Extract the [x, y] coordinate from the center of the cell holding the provided text.  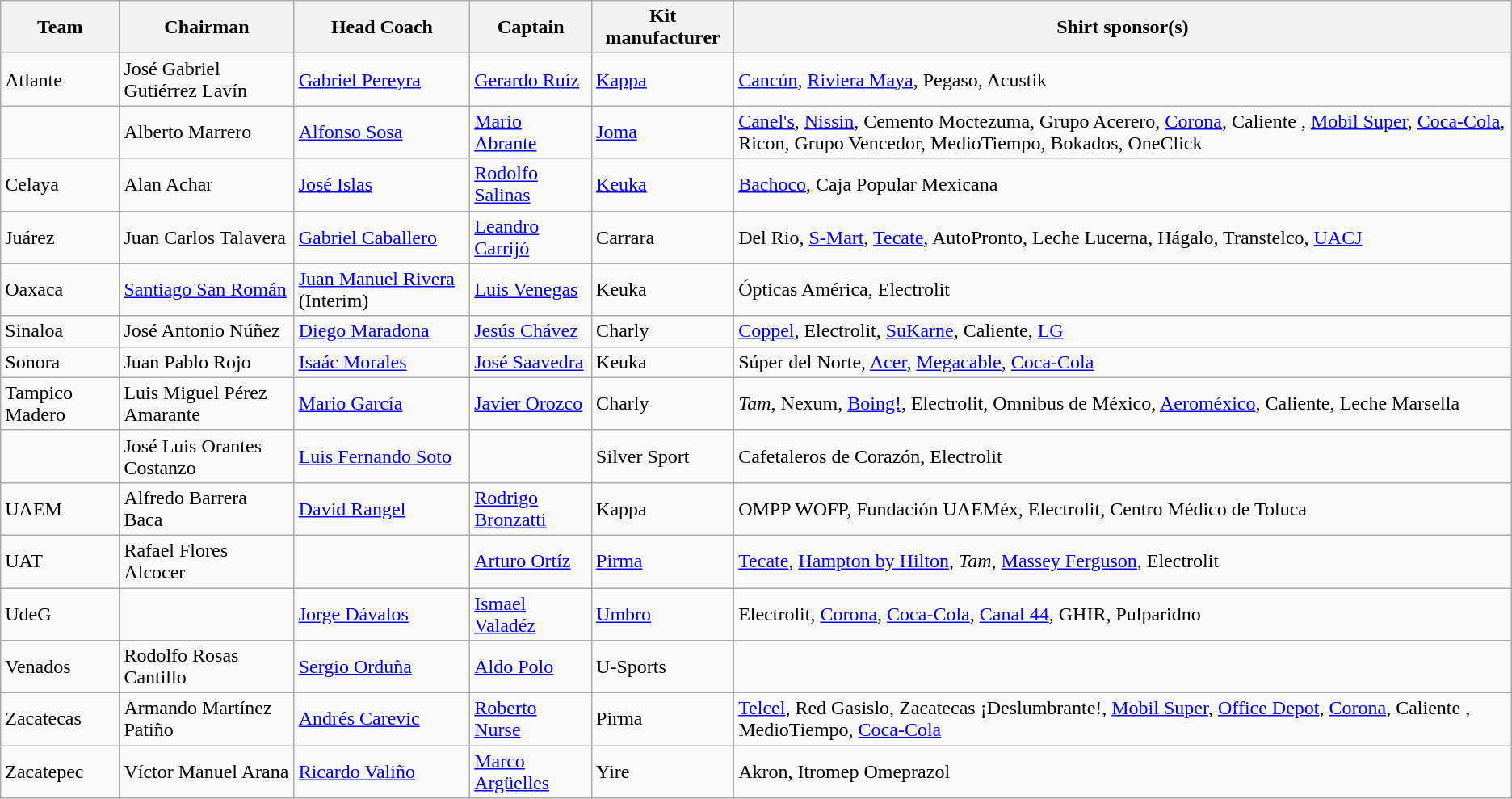
Jesús Chávez [531, 331]
Head Coach [382, 27]
Oaxaca [60, 289]
Armando Martínez Patiño [207, 719]
Shirt sponsor(s) [1123, 27]
Alan Achar [207, 184]
Jorge Dávalos [382, 614]
Ricardo Valiño [382, 772]
Captain [531, 27]
David Rangel [382, 509]
Rafael Flores Alcocer [207, 561]
José Antonio Núñez [207, 331]
Javier Orozco [531, 404]
Yire [663, 772]
Marco Argüelles [531, 772]
Ismael Valadéz [531, 614]
Mario García [382, 404]
Gerardo Ruíz [531, 79]
Diego Maradona [382, 331]
Sergio Orduña [382, 667]
José Luis Orantes Costanzo [207, 456]
Ópticas América, Electrolit [1123, 289]
Tampico Madero [60, 404]
Luis Fernando Soto [382, 456]
Alfredo Barrera Baca [207, 509]
Rodolfo Rosas Cantillo [207, 667]
Leandro Carrijó [531, 238]
Zacatecas [60, 719]
UAT [60, 561]
Chairman [207, 27]
Venados [60, 667]
Joma [663, 132]
Electrolit, Corona, Coca-Cola, Canal 44, GHIR, Pulparidno [1123, 614]
Sonora [60, 362]
Carrara [663, 238]
Tam, Nexum, Boing!, Electrolit, Omnibus de México, Aeroméxico, Caliente, Leche Marsella [1123, 404]
Umbro [663, 614]
UAEM [60, 509]
Juárez [60, 238]
Mario Abrante [531, 132]
Isaác Morales [382, 362]
Andrés Carevic [382, 719]
José Saavedra [531, 362]
Aldo Polo [531, 667]
Canel's, Nissin, Cemento Moctezuma, Grupo Acerero, Corona, Caliente , Mobil Super, Coca-Cola, Ricon, Grupo Vencedor, MedioTiempo, Bokados, OneClick [1123, 132]
Arturo Ortíz [531, 561]
Santiago San Román [207, 289]
Gabriel Pereyra [382, 79]
Sinaloa [60, 331]
Víctor Manuel Arana [207, 772]
Rodolfo Salinas [531, 184]
Akron, Itromep Omeprazol [1123, 772]
Luis Miguel Pérez Amarante [207, 404]
Atlante [60, 79]
Tecate, Hampton by Hilton, Tam, Massey Ferguson, Electrolit [1123, 561]
José Islas [382, 184]
Luis Venegas [531, 289]
Alfonso Sosa [382, 132]
Súper del Norte, Acer, Megacable, Coca-Cola [1123, 362]
UdeG [60, 614]
Roberto Nurse [531, 719]
Celaya [60, 184]
Alberto Marrero [207, 132]
Del Rio, S-Mart, Tecate, AutoPronto, Leche Lucerna, Hágalo, Transtelco, UACJ [1123, 238]
Zacatepec [60, 772]
Kit manufacturer [663, 27]
OMPP WOFP, Fundación UAEMéx, Electrolit, Centro Médico de Toluca [1123, 509]
José Gabriel Gutiérrez Lavín [207, 79]
Cancún, Riviera Maya, Pegaso, Acustik [1123, 79]
Silver Sport [663, 456]
Bachoco, Caja Popular Mexicana [1123, 184]
U-Sports [663, 667]
Cafetaleros de Corazón, Electrolit [1123, 456]
Juan Pablo Rojo [207, 362]
Rodrigo Bronzatti [531, 509]
Team [60, 27]
Gabriel Caballero [382, 238]
Juan Carlos Talavera [207, 238]
Coppel, Electrolit, SuKarne, Caliente, LG [1123, 331]
Telcel, Red Gasislo, Zacatecas ¡Deslumbrante!, Mobil Super, Office Depot, Corona, Caliente , MedioTiempo, Coca-Cola [1123, 719]
Juan Manuel Rivera (Interim) [382, 289]
